Locate the cell with the specified text and output its [x, y] center coordinate. 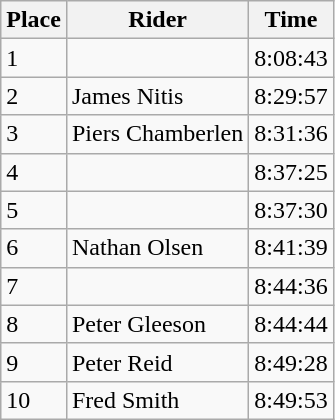
8:44:36 [291, 286]
4 [34, 172]
1 [34, 58]
Time [291, 20]
7 [34, 286]
8:41:39 [291, 248]
3 [34, 134]
8:29:57 [291, 96]
Piers Chamberlen [157, 134]
8:49:53 [291, 400]
Peter Gleeson [157, 324]
Peter Reid [157, 362]
Rider [157, 20]
8:37:30 [291, 210]
5 [34, 210]
8:49:28 [291, 362]
2 [34, 96]
8 [34, 324]
8:37:25 [291, 172]
9 [34, 362]
Place [34, 20]
8:08:43 [291, 58]
10 [34, 400]
6 [34, 248]
Nathan Olsen [157, 248]
8:31:36 [291, 134]
Fred Smith [157, 400]
8:44:44 [291, 324]
James Nitis [157, 96]
